From the cell containing the given text, extract its center point as (X, Y) coordinate. 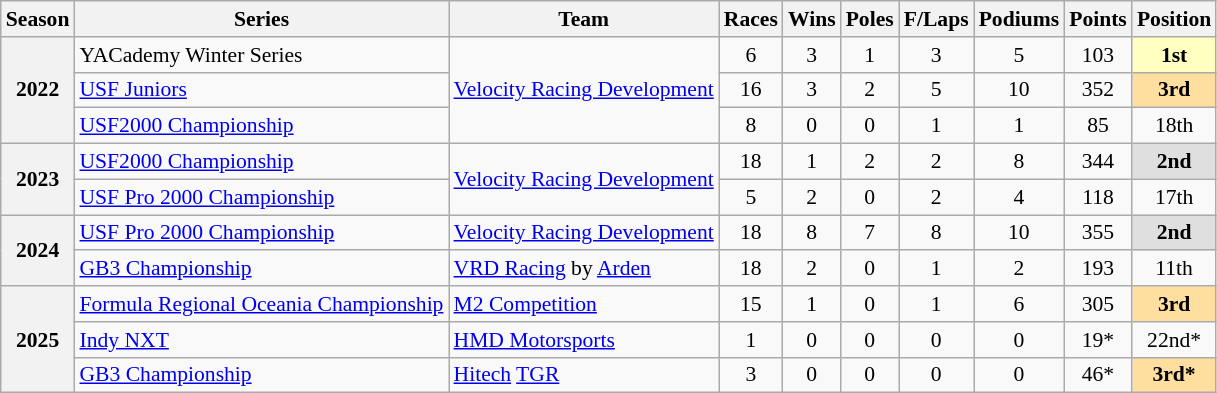
193 (1098, 269)
2024 (38, 250)
Races (751, 19)
118 (1098, 197)
18th (1174, 126)
2022 (38, 90)
11th (1174, 269)
19* (1098, 340)
15 (751, 304)
M2 Competition (583, 304)
22nd* (1174, 340)
103 (1098, 55)
Wins (812, 19)
344 (1098, 162)
46* (1098, 375)
Series (261, 19)
HMD Motorsports (583, 340)
305 (1098, 304)
Team (583, 19)
Hitech TGR (583, 375)
USF Juniors (261, 90)
17th (1174, 197)
Podiums (1020, 19)
YACademy Winter Series (261, 55)
352 (1098, 90)
Points (1098, 19)
F/Laps (936, 19)
Poles (870, 19)
Season (38, 19)
VRD Racing by Arden (583, 269)
2025 (38, 340)
Position (1174, 19)
355 (1098, 233)
Formula Regional Oceania Championship (261, 304)
2023 (38, 180)
3rd* (1174, 375)
Indy NXT (261, 340)
85 (1098, 126)
16 (751, 90)
7 (870, 233)
1st (1174, 55)
4 (1020, 197)
